Find where the given text appears and provide that cell's center as [X, Y] coordinate. 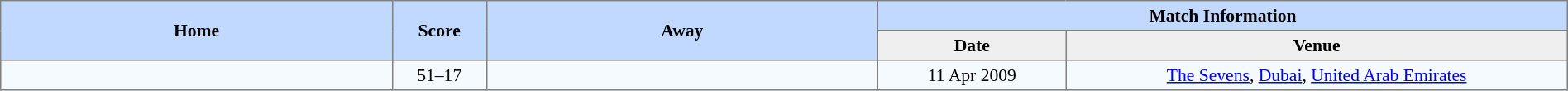
51–17 [439, 75]
Score [439, 31]
11 Apr 2009 [973, 75]
Away [682, 31]
Home [197, 31]
Venue [1317, 45]
The Sevens, Dubai, United Arab Emirates [1317, 75]
Match Information [1223, 16]
Date [973, 45]
